Search for the cell housing the specified text and yield its [x, y] center coordinate. 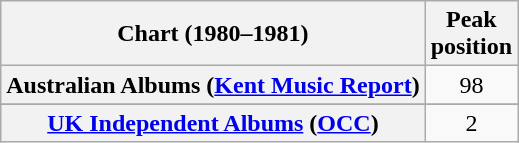
Chart (1980–1981) [213, 34]
Australian Albums (Kent Music Report) [213, 85]
Peakposition [471, 34]
98 [471, 85]
UK Independent Albums (OCC) [213, 123]
2 [471, 123]
